Search for the cell housing the specified text and yield its (x, y) center coordinate. 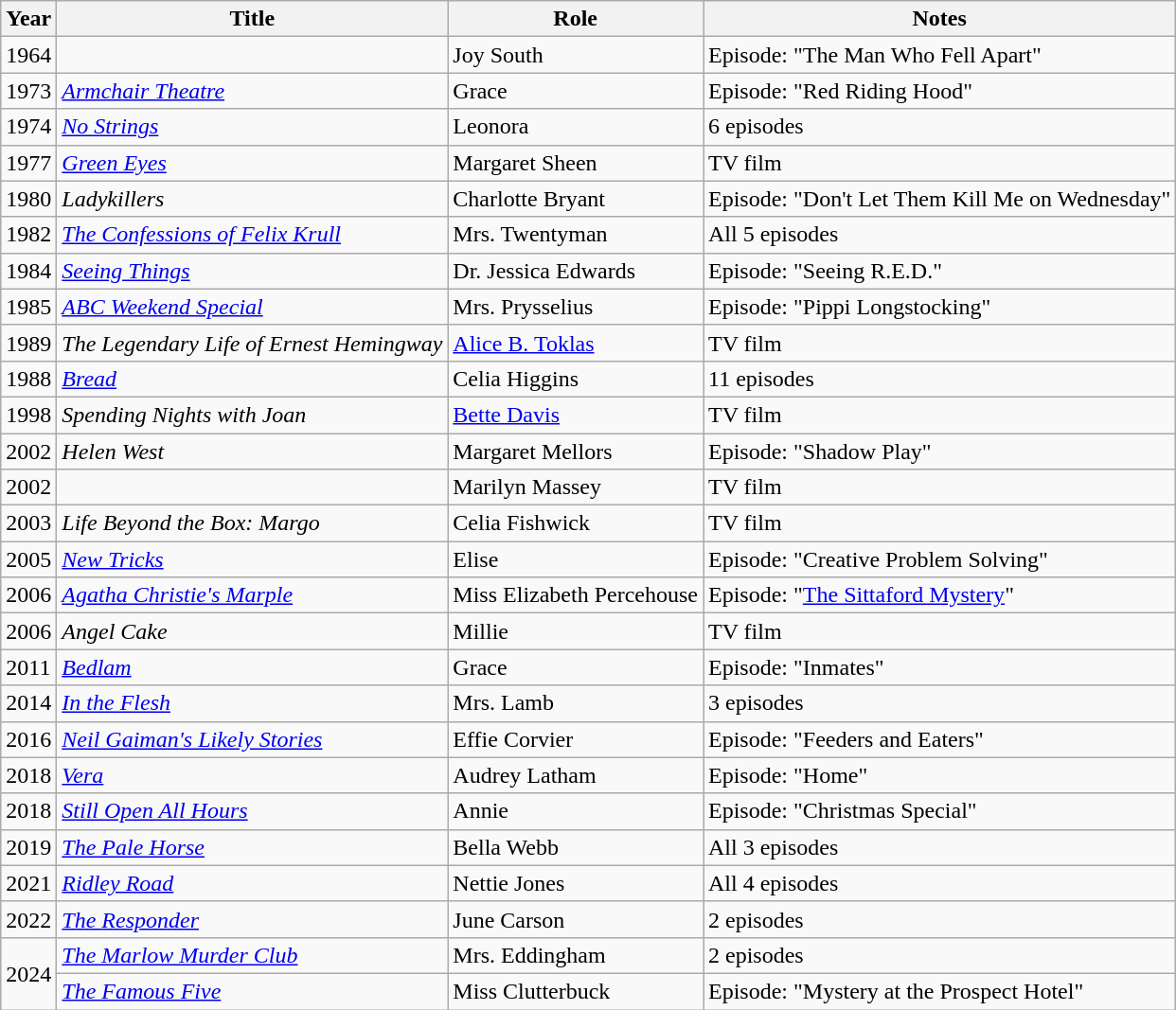
Episode: "Feeders and Eaters" (939, 739)
The Marlow Murder Club (252, 955)
1984 (28, 271)
Charlotte Bryant (576, 199)
Notes (939, 19)
Mrs. Twentyman (576, 235)
Mrs. Lamb (576, 703)
Margaret Mellors (576, 452)
Margaret Sheen (576, 163)
Still Open All Hours (252, 811)
Bread (252, 379)
Episode: "Creative Problem Solving" (939, 559)
Bedlam (252, 667)
Joy South (576, 55)
1977 (28, 163)
New Tricks (252, 559)
The Famous Five (252, 991)
1974 (28, 127)
Celia Higgins (576, 379)
No Strings (252, 127)
1985 (28, 307)
Vera (252, 775)
Ridley Road (252, 883)
3 episodes (939, 703)
Episode: "Home" (939, 775)
2021 (28, 883)
Nettie Jones (576, 883)
The Pale Horse (252, 847)
2011 (28, 667)
Episode: "Seeing R.E.D." (939, 271)
The Responder (252, 919)
All 5 episodes (939, 235)
June Carson (576, 919)
Armchair Theatre (252, 91)
Bella Webb (576, 847)
1989 (28, 343)
All 4 episodes (939, 883)
Title (252, 19)
Annie (576, 811)
Mrs. Eddingham (576, 955)
Episode: "Shadow Play" (939, 452)
Agatha Christie's Marple (252, 595)
2022 (28, 919)
Alice B. Toklas (576, 343)
Audrey Latham (576, 775)
11 episodes (939, 379)
Episode: "The Man Who Fell Apart" (939, 55)
Role (576, 19)
1998 (28, 415)
Green Eyes (252, 163)
Celia Fishwick (576, 523)
Angel Cake (252, 631)
Episode: "The Sittaford Mystery" (939, 595)
Helen West (252, 452)
6 episodes (939, 127)
In the Flesh (252, 703)
Dr. Jessica Edwards (576, 271)
Effie Corvier (576, 739)
The Confessions of Felix Krull (252, 235)
Millie (576, 631)
1988 (28, 379)
Life Beyond the Box: Margo (252, 523)
Episode: "Pippi Longstocking" (939, 307)
Episode: "Christmas Special" (939, 811)
All 3 episodes (939, 847)
Ladykillers (252, 199)
Episode: "Mystery at the Prospect Hotel" (939, 991)
Seeing Things (252, 271)
Episode: "Inmates" (939, 667)
2016 (28, 739)
1982 (28, 235)
1964 (28, 55)
2024 (28, 973)
Miss Clutterbuck (576, 991)
Miss Elizabeth Percehouse (576, 595)
Leonora (576, 127)
Mrs. Prysselius (576, 307)
ABC Weekend Special (252, 307)
Marilyn Massey (576, 487)
Episode: "Red Riding Hood" (939, 91)
The Legendary Life of Ernest Hemingway (252, 343)
1973 (28, 91)
Bette Davis (576, 415)
2019 (28, 847)
Year (28, 19)
2005 (28, 559)
2014 (28, 703)
Episode: "Don't Let Them Kill Me on Wednesday" (939, 199)
Neil Gaiman's Likely Stories (252, 739)
1980 (28, 199)
2003 (28, 523)
Spending Nights with Joan (252, 415)
Elise (576, 559)
